Identify which cell holds the provided text, then report its [X, Y] central coordinate. 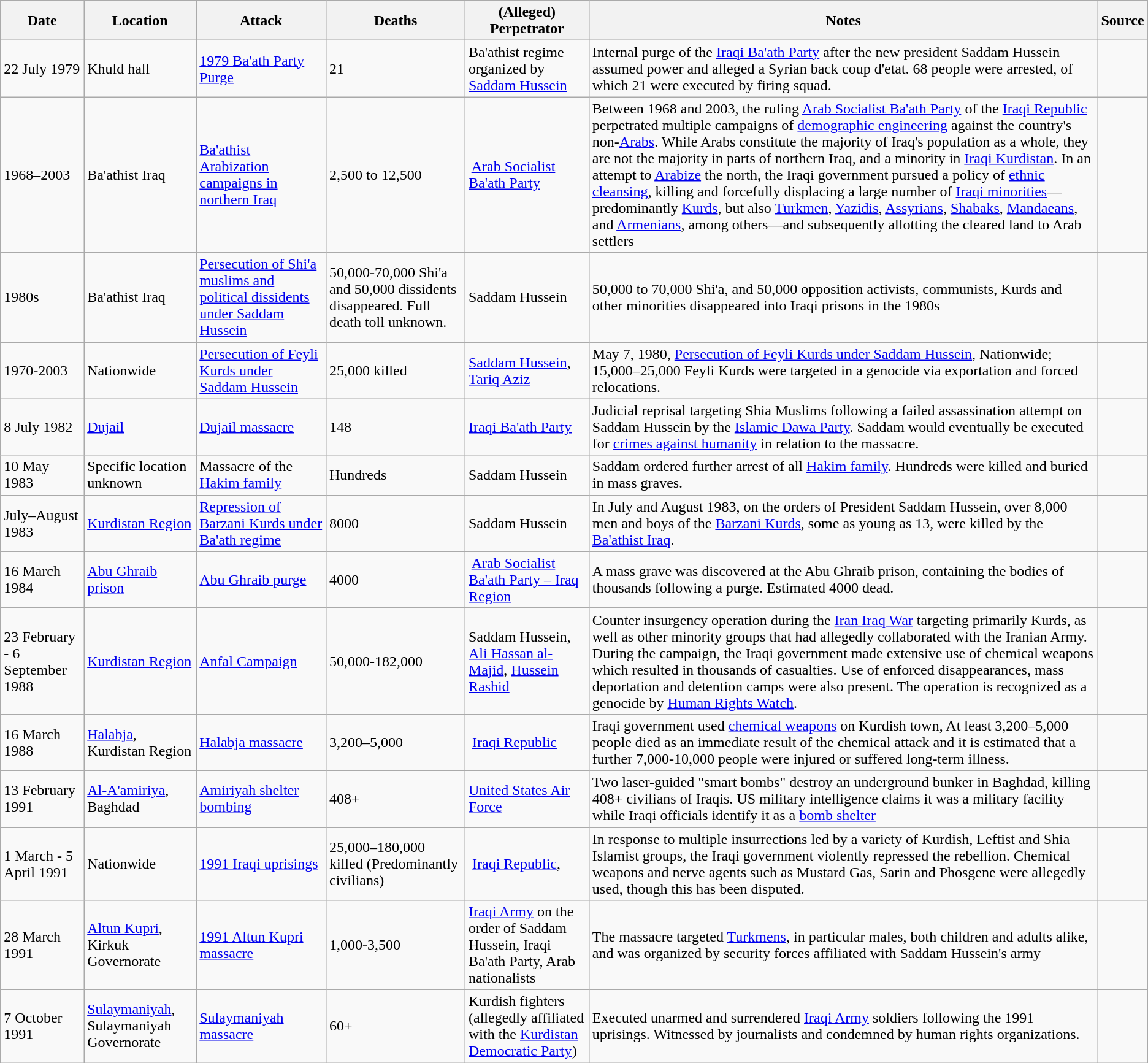
Arab Socialist Ba'ath Party – Iraq Region [527, 580]
Iraqi Ba'ath Party [527, 427]
Location [140, 21]
1979 Ba'ath Party Purge [261, 69]
Repression of Barzani Kurds under Ba'ath regime [261, 523]
A mass grave was discovered at the Abu Ghraib prison, containing the bodies of thousands following a purge. Estimated 4000 dead. [843, 580]
Date [42, 21]
Dujail massacre [261, 427]
10 May 1983 [42, 475]
Iraqi Republic, [527, 864]
Ba'athist Arabization campaigns in northern Iraq [261, 175]
Dujail [140, 427]
Kurdish fighters (allegedly affiliated with the Kurdistan Democratic Party) [527, 1027]
25,000–180,000 killed (Predominantly civilians) [395, 864]
Saddam Hussein, Tariq Aziz [527, 370]
1991 Iraqi uprisings [261, 864]
Specific location unknown [140, 475]
(Alleged) Perpetrator [527, 21]
16 March 1984 [42, 580]
Notes [843, 21]
21 [395, 69]
22 July 1979 [42, 69]
Iraqi Army on the order of Saddam Hussein, Iraqi Ba'ath Party, Arab nationalists [527, 945]
Iraqi Republic [527, 742]
23 February - 6 September 1988 [42, 661]
1991 Altun Kupri massacre [261, 945]
Khuld hall [140, 69]
50,000-182,000 [395, 661]
60+ [395, 1027]
50,000-70,000 Shi'a and 50,000 dissidents disappeared. Full death toll unknown. [395, 297]
Arab Socialist Ba'ath Party [527, 175]
4000 [395, 580]
Sulaymaniyah, Sulaymaniyah Governorate [140, 1027]
1,000-3,500 [395, 945]
2,500 to 12,500 [395, 175]
Saddam Hussein, Ali Hassan al-Majid, Hussein Rashid [527, 661]
8 July 1982 [42, 427]
Ba'athist regime organized by Saddam Hussein [527, 69]
Hundreds [395, 475]
July–August 1983 [42, 523]
Anfal Campaign [261, 661]
25,000 killed [395, 370]
Sulaymaniyah massacre [261, 1027]
Source [1122, 21]
Abu Ghraib purge [261, 580]
13 February 1991 [42, 799]
3,200–5,000 [395, 742]
Massacre of the Hakim family [261, 475]
Saddam ordered further arrest of all Hakim family. Hundreds were killed and buried in mass graves. [843, 475]
1968–2003 [42, 175]
Attack [261, 21]
16 March 1988 [42, 742]
Persecution of Shi'a muslims and political dissidents under Saddam Hussein [261, 297]
50,000 to 70,000 Shi'a, and 50,000 opposition activists, communists, Kurds and other minorities disappeared into Iraqi prisons in the 1980s [843, 297]
United States Air Force [527, 799]
Abu Ghraib prison [140, 580]
1980s [42, 297]
Amiriyah shelter bombing [261, 799]
Altun Kupri, Kirkuk Governorate [140, 945]
Persecution of Feyli Kurds under Saddam Hussein [261, 370]
Halabja, Kurdistan Region [140, 742]
Al-A'amiriya, Baghdad [140, 799]
Deaths [395, 21]
148 [395, 427]
7 October 1991 [42, 1027]
1970-2003 [42, 370]
1 March - 5 April 1991 [42, 864]
408+ [395, 799]
28 March 1991 [42, 945]
8000 [395, 523]
Halabja massacre [261, 742]
